Locate the cell with the specified text and output its (X, Y) center coordinate. 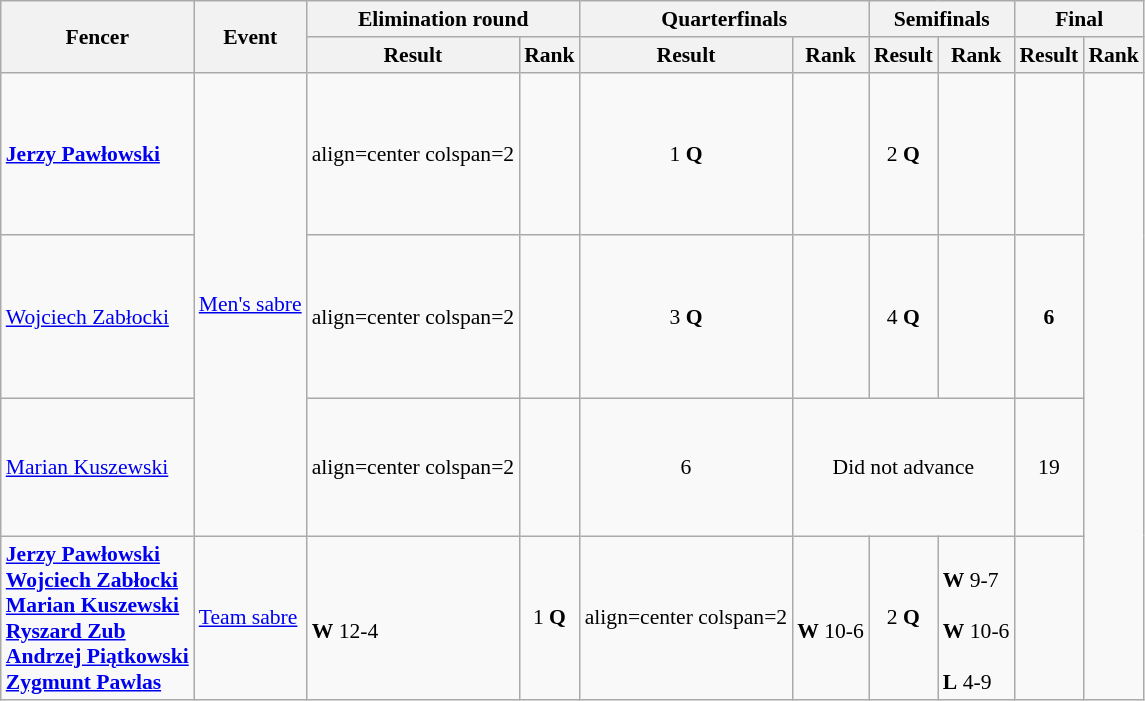
Jerzy Pawłowski Wojciech Zabłocki Marian Kuszewski Ryszard Zub Andrzej Piątkowski Zygmunt Pawlas (98, 618)
Semifinals (942, 19)
Team sabre (250, 618)
4 Q (904, 318)
Quarterfinals (724, 19)
Did not advance (903, 468)
W 10-6 (830, 618)
W 9-7 W 10-6 L 4-9 (976, 618)
W 12-4 (413, 618)
Final (1078, 19)
Elimination round (444, 19)
Fencer (98, 36)
Marian Kuszewski (98, 468)
Jerzy Pawłowski (98, 154)
Event (250, 36)
Men's sabre (250, 304)
19 (1048, 468)
3 Q (686, 318)
Wojciech Zabłocki (98, 318)
